Find where the given text appears and provide that cell's center as (x, y) coordinate. 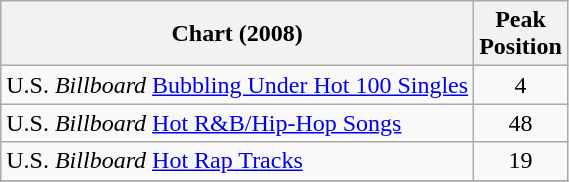
U.S. Billboard Bubbling Under Hot 100 Singles (238, 85)
19 (521, 161)
Chart (2008) (238, 34)
PeakPosition (521, 34)
4 (521, 85)
U.S. Billboard Hot Rap Tracks (238, 161)
48 (521, 123)
U.S. Billboard Hot R&B/Hip-Hop Songs (238, 123)
